Return the [x, y] coordinate for the center point of the cell that contains the specified text.  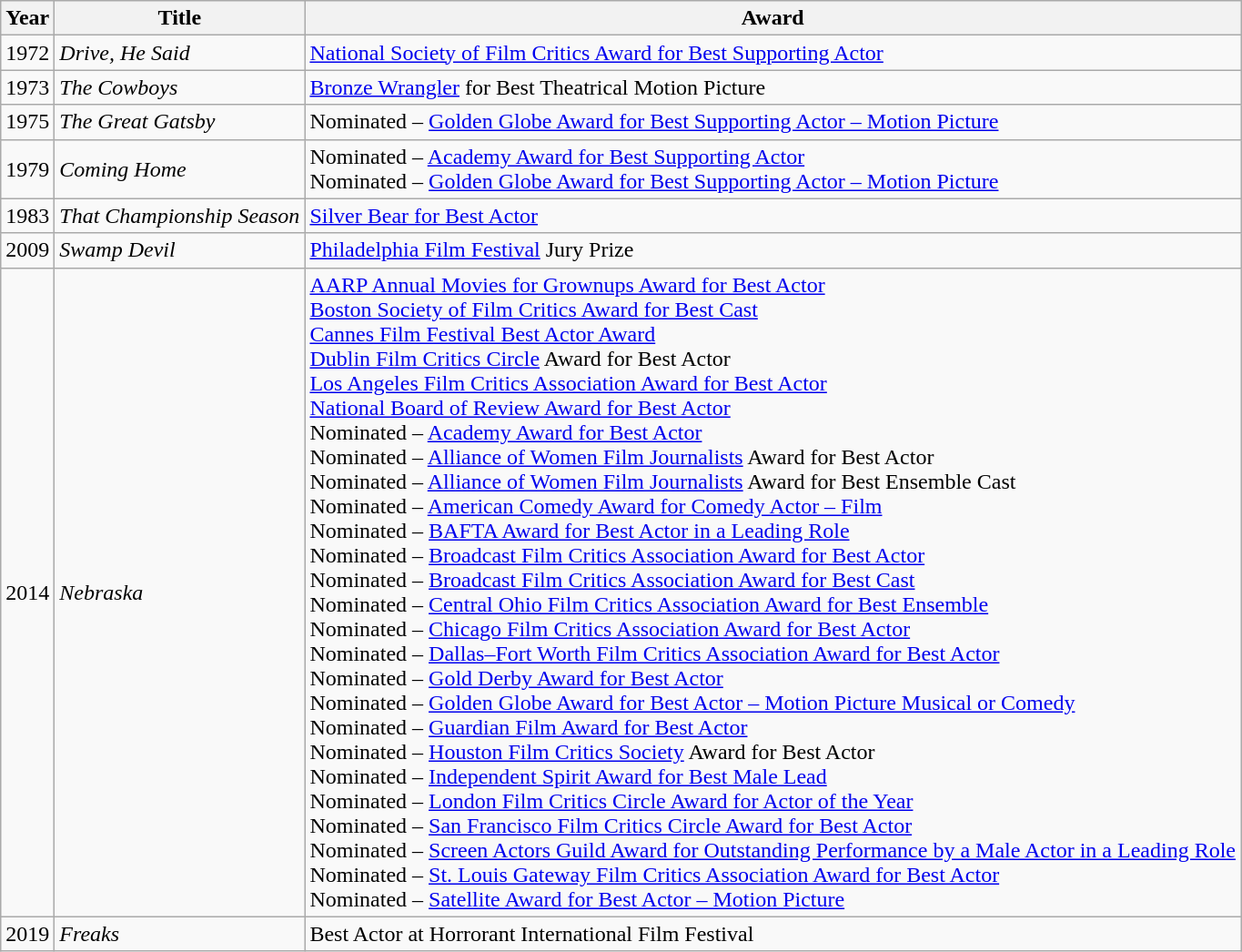
Bronze Wrangler for Best Theatrical Motion Picture [773, 87]
1979 [27, 169]
1975 [27, 122]
Year [27, 18]
That Championship Season [180, 216]
Award [773, 18]
Nominated – Academy Award for Best Supporting ActorNominated – Golden Globe Award for Best Supporting Actor – Motion Picture [773, 169]
2014 [27, 592]
Nominated – Golden Globe Award for Best Supporting Actor – Motion Picture [773, 122]
1972 [27, 53]
Silver Bear for Best Actor [773, 216]
2019 [27, 934]
1983 [27, 216]
1973 [27, 87]
The Great Gatsby [180, 122]
National Society of Film Critics Award for Best Supporting Actor [773, 53]
Title [180, 18]
Nebraska [180, 592]
Freaks [180, 934]
Best Actor at Horrorant International Film Festival [773, 934]
Drive, He Said [180, 53]
Philadelphia Film Festival Jury Prize [773, 250]
Coming Home [180, 169]
2009 [27, 250]
The Cowboys [180, 87]
Swamp Devil [180, 250]
